Scan for the cell matching the given text and deliver its (x, y) coordinate at center. 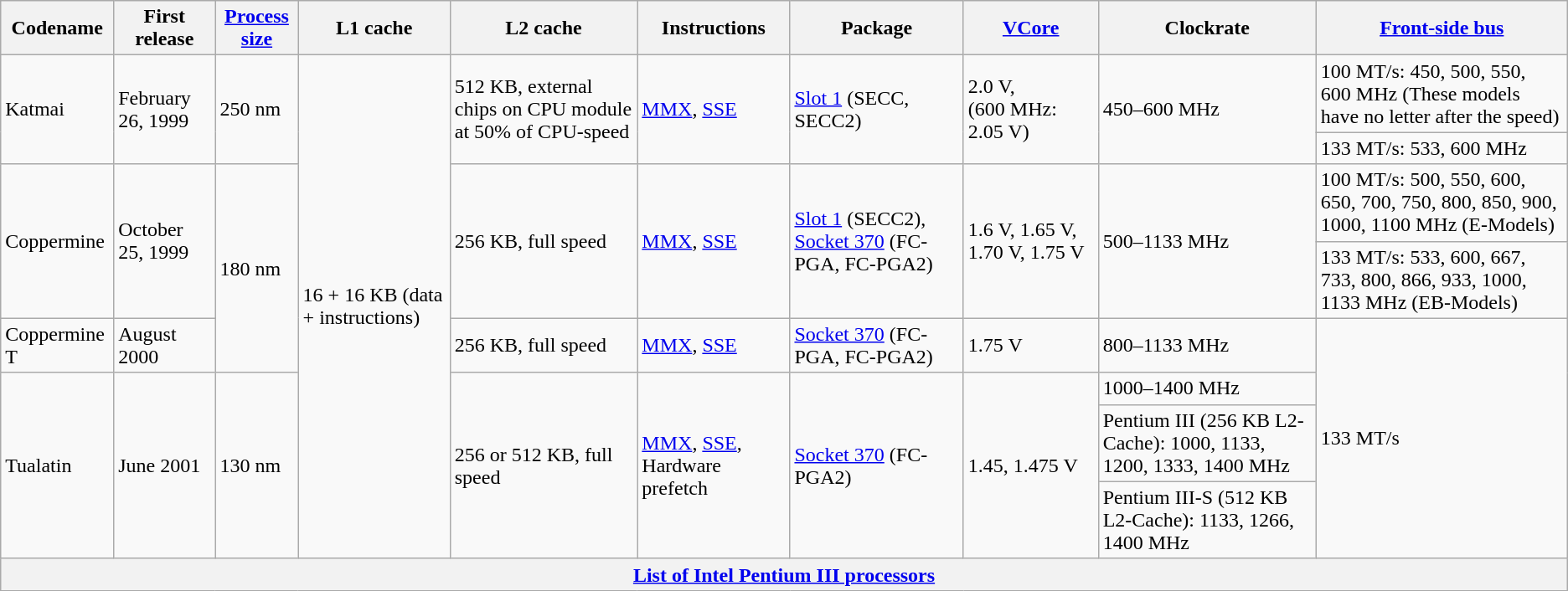
Codename (57, 28)
1.75 V (1030, 345)
1.6 V, 1.65 V, 1.70 V, 1.75 V (1030, 241)
Instructions (714, 28)
100 MT/s: 500, 550, 600, 650, 700, 750, 800, 850, 900, 1000, 1100 MHz (E-Models) (1442, 203)
Socket 370 (FC-PGA, FC-PGA2) (876, 345)
October 25, 1999 (164, 241)
450–600 MHz (1207, 110)
First release (164, 28)
VCore (1030, 28)
List of Intel Pentium III processors (784, 574)
L2 cache (544, 28)
800–1133 MHz (1207, 345)
Socket 370 (FC-PGA2) (876, 465)
Katmai (57, 110)
Coppermine T (57, 345)
June 2001 (164, 465)
Tualatin (57, 465)
Coppermine (57, 241)
August 2000 (164, 345)
Front-side bus (1442, 28)
500–1133 MHz (1207, 241)
L1 cache (374, 28)
Clockrate (1207, 28)
Slot 1 (SECC2), Socket 370 (FC-PGA, FC-PGA2) (876, 241)
250 nm (256, 110)
133 MT/s (1442, 439)
100 MT/s: 450, 500, 550, 600 MHz (These models have no letter after the speed) (1442, 94)
February 26, 1999 (164, 110)
133 MT/s: 533, 600 MHz (1442, 148)
2.0 V, (600 MHz: 2.05 V) (1030, 110)
16 + 16 KB (data + instructions) (374, 307)
1000–1400 MHz (1207, 388)
Process size (256, 28)
256 or 512 KB, full speed (544, 465)
1.45, 1.475 V (1030, 465)
MMX, SSE, Hardware prefetch (714, 465)
Pentium III-S (512 KB L2-Cache): 1133, 1266, 1400 MHz (1207, 520)
130 nm (256, 465)
Slot 1 (SECC, SECC2) (876, 110)
180 nm (256, 268)
133 MT/s: 533, 600, 667, 733, 800, 866, 933, 1000, 1133 MHz (EB-Models) (1442, 280)
Pentium III (256 KB L2-Cache): 1000, 1133, 1200, 1333, 1400 MHz (1207, 443)
Package (876, 28)
512 KB, external chips on CPU module at 50% of CPU-speed (544, 110)
